Return [X, Y] of the center of cell containing provided text 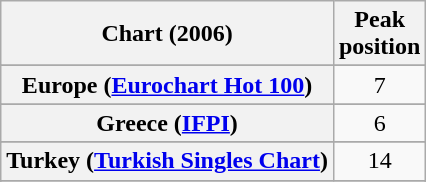
6 [379, 123]
14 [379, 161]
Turkey (Turkish Singles Chart) [168, 161]
Peakposition [379, 34]
7 [379, 85]
Chart (2006) [168, 34]
Greece (IFPI) [168, 123]
Europe (Eurochart Hot 100) [168, 85]
